Scan for the cell matching the given text and deliver its (x, y) coordinate at center. 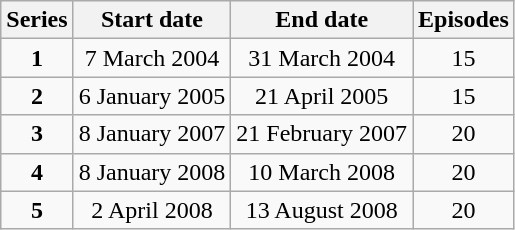
6 January 2005 (152, 96)
10 March 2008 (322, 172)
2 (37, 96)
13 August 2008 (322, 210)
4 (37, 172)
8 January 2007 (152, 134)
5 (37, 210)
Episodes (464, 20)
7 March 2004 (152, 58)
21 February 2007 (322, 134)
2 April 2008 (152, 210)
Series (37, 20)
21 April 2005 (322, 96)
8 January 2008 (152, 172)
End date (322, 20)
1 (37, 58)
3 (37, 134)
Start date (152, 20)
31 March 2004 (322, 58)
